Return the [X, Y] coordinate for the center point of the cell that contains the specified text.  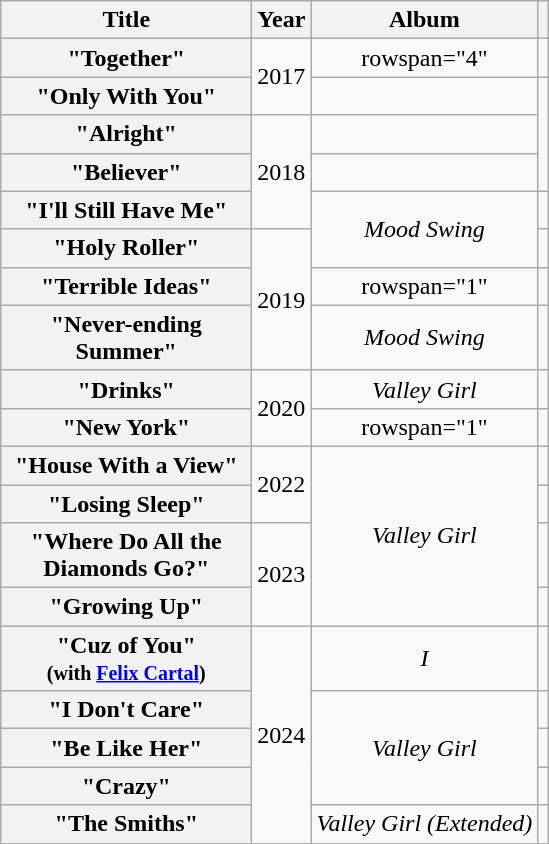
"I Don't Care" [126, 710]
"Losing Sleep" [126, 503]
2023 [282, 574]
"Only With You" [126, 96]
2017 [282, 77]
"Terrible Ideas" [126, 286]
Title [126, 20]
2024 [282, 734]
"Cuz of You"(with Felix Cartal) [126, 658]
"Never-ending Summer" [126, 338]
rowspan="4" [424, 58]
"New York" [126, 427]
"The Smiths" [126, 824]
"Crazy" [126, 786]
Album [424, 20]
2020 [282, 408]
"Together" [126, 58]
2018 [282, 172]
2019 [282, 300]
"Growing Up" [126, 607]
"Alright" [126, 134]
"Where Do All the Diamonds Go?" [126, 556]
"Believer" [126, 172]
I [424, 658]
"Drinks" [126, 389]
"Be Like Her" [126, 748]
"House With a View" [126, 465]
2022 [282, 484]
Valley Girl (Extended) [424, 824]
"I'll Still Have Me" [126, 210]
Year [282, 20]
"Holy Roller" [126, 248]
